From the cell containing the given text, extract its center point as [X, Y] coordinate. 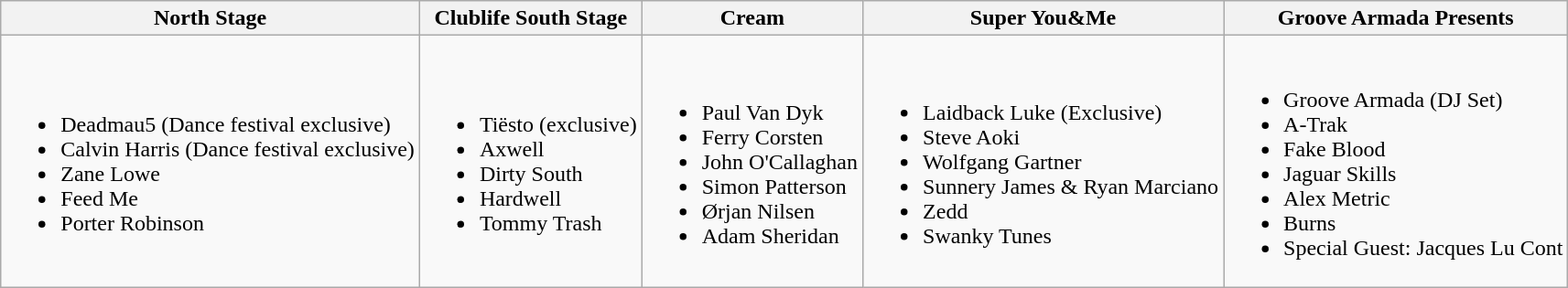
Groove Armada (DJ Set)A-TrakFake BloodJaguar SkillsAlex MetricBurnsSpecial Guest: Jacques Lu Cont [1396, 161]
Tiësto (exclusive)AxwellDirty SouthHardwellTommy Trash [531, 161]
Groove Armada Presents [1396, 18]
Paul Van DykFerry CorstenJohn O'CallaghanSimon PattersonØrjan NilsenAdam Sheridan [752, 161]
Super You&Me [1044, 18]
Clublife South Stage [531, 18]
Laidback Luke (Exclusive)Steve AokiWolfgang GartnerSunnery James & Ryan MarcianoZeddSwanky Tunes [1044, 161]
Deadmau5 (Dance festival exclusive)Calvin Harris (Dance festival exclusive)Zane LoweFeed MePorter Robinson [211, 161]
North Stage [211, 18]
Cream [752, 18]
